Find where the given text appears and provide that cell's center as [x, y] coordinate. 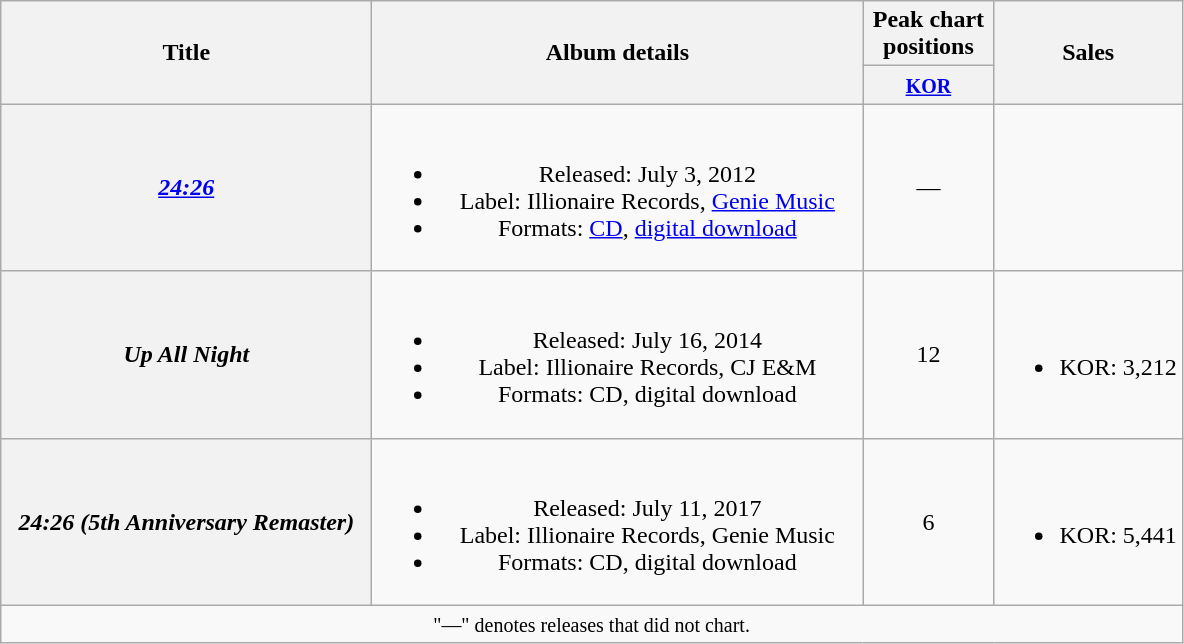
12 [928, 354]
Released: July 16, 2014Label: Illionaire Records, CJ E&MFormats: CD, digital download [618, 354]
Album details [618, 52]
24:26 (5th Anniversary Remaster) [186, 522]
Released: July 11, 2017Label: Illionaire Records, Genie MusicFormats: CD, digital download [618, 522]
Title [186, 52]
24:26 [186, 188]
Released: July 3, 2012Label: Illionaire Records, Genie MusicFormats: CD, digital download [618, 188]
KOR: 5,441 [1088, 522]
Up All Night [186, 354]
6 [928, 522]
Sales [1088, 52]
KOR: 3,212 [1088, 354]
"—" denotes releases that did not chart. [592, 624]
KOR [928, 85]
Peak chart positions [928, 34]
— [928, 188]
